Output the (x, y) coordinate of the center of the cell containing the given text.  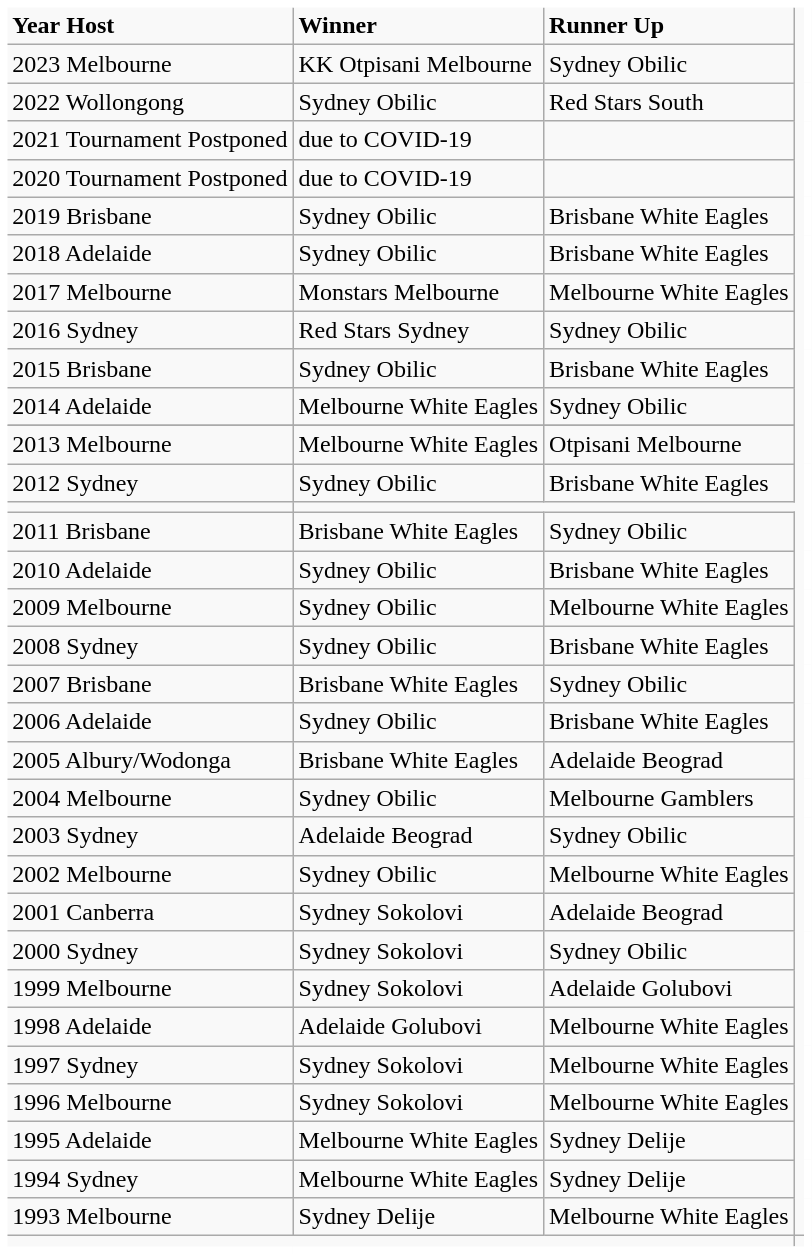
2009 Melbourne (148, 608)
2018 Adelaide (148, 254)
1993 Melbourne (148, 1217)
Otpisani Melbourne (670, 444)
2010 Adelaide (148, 570)
2007 Brisbane (148, 684)
Runner Up (670, 24)
2014 Adelaide (148, 406)
Red Stars South (670, 102)
2008 Sydney (148, 646)
2015 Brisbane (148, 368)
2017 Melbourne (148, 292)
KK Otpisani Melbourne (418, 64)
Monstars Melbourne (418, 292)
2002 Melbourne (148, 874)
2001 Canberra (148, 912)
2011 Brisbane (148, 532)
1995 Adelaide (148, 1141)
2016 Sydney (148, 330)
2003 Sydney (148, 836)
2021 Tournament Postponed (148, 140)
Red Stars Sydney (418, 330)
2004 Melbourne (148, 798)
2020 Tournament Postponed (148, 178)
2022 Wollongong (148, 102)
2013 Melbourne (148, 444)
Winner (418, 24)
Year Host (148, 24)
2006 Adelaide (148, 722)
2005 Albury/Wodonga (148, 760)
2012 Sydney (148, 483)
2000 Sydney (148, 950)
1998 Adelaide (148, 1026)
1997 Sydney (148, 1065)
2023 Melbourne (148, 64)
Melbourne Gamblers (670, 798)
1996 Melbourne (148, 1103)
2019 Brisbane (148, 216)
1994 Sydney (148, 1179)
1999 Melbourne (148, 988)
